From the cell containing the given text, extract its center point as (X, Y) coordinate. 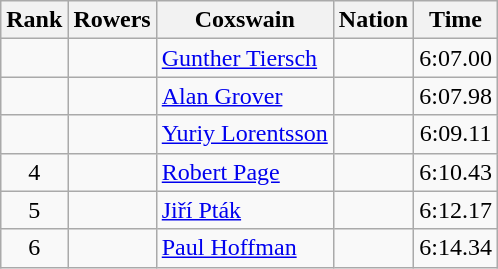
Jiří Pták (244, 210)
Paul Hoffman (244, 248)
Rowers (112, 20)
Gunther Tiersch (244, 58)
6:07.98 (456, 96)
6 (34, 248)
Robert Page (244, 172)
Rank (34, 20)
5 (34, 210)
6:09.11 (456, 134)
6:14.34 (456, 248)
4 (34, 172)
Alan Grover (244, 96)
Time (456, 20)
6:10.43 (456, 172)
Nation (373, 20)
6:12.17 (456, 210)
Yuriy Lorentsson (244, 134)
Coxswain (244, 20)
6:07.00 (456, 58)
